Search for the cell housing the specified text and yield its [x, y] center coordinate. 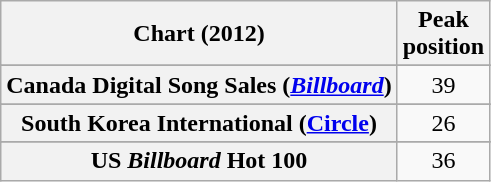
39 [443, 85]
36 [443, 161]
Canada Digital Song Sales (Billboard) [199, 85]
Peakposition [443, 34]
Chart (2012) [199, 34]
South Korea International (Circle) [199, 123]
US Billboard Hot 100 [199, 161]
26 [443, 123]
